Extract the [x, y] coordinate from the center of the cell holding the provided text.  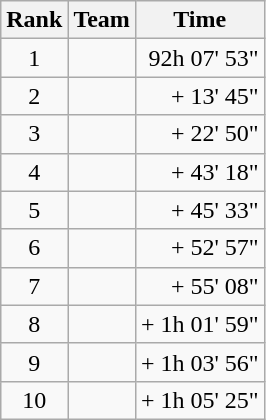
+ 1h 05' 25" [200, 400]
6 [34, 248]
+ 45' 33" [200, 210]
+ 1h 03' 56" [200, 362]
10 [34, 400]
1 [34, 58]
92h 07' 53" [200, 58]
+ 43' 18" [200, 172]
2 [34, 96]
4 [34, 172]
+ 1h 01' 59" [200, 324]
+ 22' 50" [200, 134]
Team [102, 20]
Rank [34, 20]
3 [34, 134]
8 [34, 324]
+ 55' 08" [200, 286]
+ 52' 57" [200, 248]
7 [34, 286]
+ 13' 45" [200, 96]
5 [34, 210]
Time [200, 20]
9 [34, 362]
